Provide the (X, Y) coordinate of the cell's center where the given text is located.  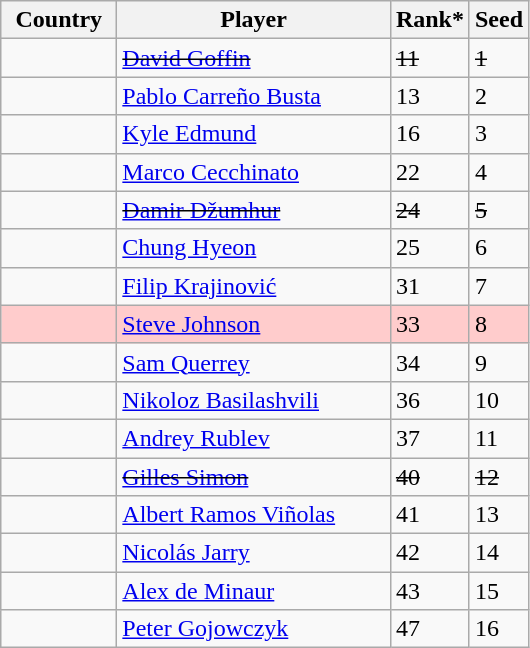
43 (430, 591)
Chung Hyeon (254, 248)
1 (498, 58)
41 (430, 515)
Damir Džumhur (254, 210)
Nicolás Jarry (254, 553)
36 (430, 400)
24 (430, 210)
Kyle Edmund (254, 134)
12 (498, 477)
37 (430, 438)
8 (498, 324)
2 (498, 96)
Rank* (430, 20)
25 (430, 248)
Albert Ramos Viñolas (254, 515)
Steve Johnson (254, 324)
4 (498, 172)
31 (430, 286)
6 (498, 248)
33 (430, 324)
Nikoloz Basilashvili (254, 400)
Alex de Minaur (254, 591)
Country (59, 20)
5 (498, 210)
9 (498, 362)
Marco Cecchinato (254, 172)
David Goffin (254, 58)
Pablo Carreño Busta (254, 96)
34 (430, 362)
3 (498, 134)
Player (254, 20)
Andrey Rublev (254, 438)
42 (430, 553)
Seed (498, 20)
22 (430, 172)
Filip Krajinović (254, 286)
Sam Querrey (254, 362)
7 (498, 286)
47 (430, 629)
15 (498, 591)
10 (498, 400)
Peter Gojowczyk (254, 629)
40 (430, 477)
Gilles Simon (254, 477)
14 (498, 553)
